Pinpoint the cell where the given text exists, returning its (X, Y) midpoint coordinate. 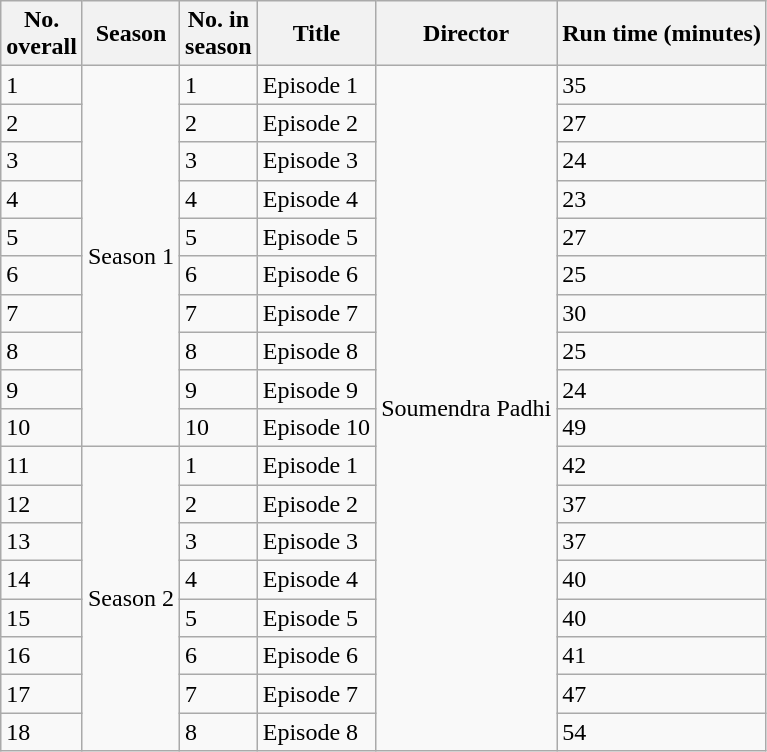
13 (42, 542)
17 (42, 694)
Season 1 (130, 256)
18 (42, 732)
No.overall (42, 34)
Director (466, 34)
Soumendra Padhi (466, 408)
41 (662, 656)
Episode 10 (316, 427)
12 (42, 503)
14 (42, 580)
42 (662, 465)
No. inseason (219, 34)
15 (42, 618)
35 (662, 85)
54 (662, 732)
Season (130, 34)
Run time (minutes) (662, 34)
11 (42, 465)
23 (662, 199)
Episode 9 (316, 389)
Title (316, 34)
30 (662, 313)
16 (42, 656)
Season 2 (130, 598)
49 (662, 427)
47 (662, 694)
